From the cell containing the given text, extract its center point as (x, y) coordinate. 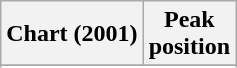
Chart (2001) (72, 34)
Peakposition (189, 34)
